Locate the cell with the specified text and output its [X, Y] center coordinate. 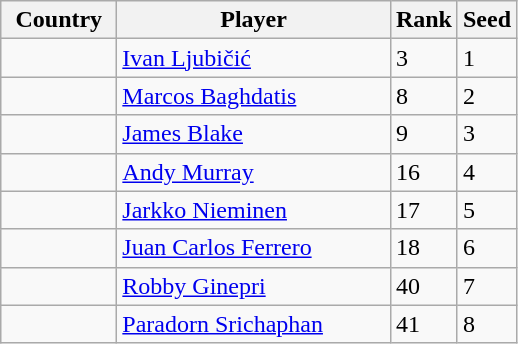
9 [424, 134]
1 [486, 58]
Andy Murray [254, 172]
17 [424, 210]
Country [59, 20]
40 [424, 286]
7 [486, 286]
5 [486, 210]
2 [486, 96]
Ivan Ljubičić [254, 58]
James Blake [254, 134]
6 [486, 248]
Robby Ginepri [254, 286]
Juan Carlos Ferrero [254, 248]
Paradorn Srichaphan [254, 324]
Marcos Baghdatis [254, 96]
Seed [486, 20]
4 [486, 172]
Rank [424, 20]
41 [424, 324]
18 [424, 248]
Jarkko Nieminen [254, 210]
16 [424, 172]
Player [254, 20]
